Scan for the cell matching the given text and deliver its [x, y] coordinate at center. 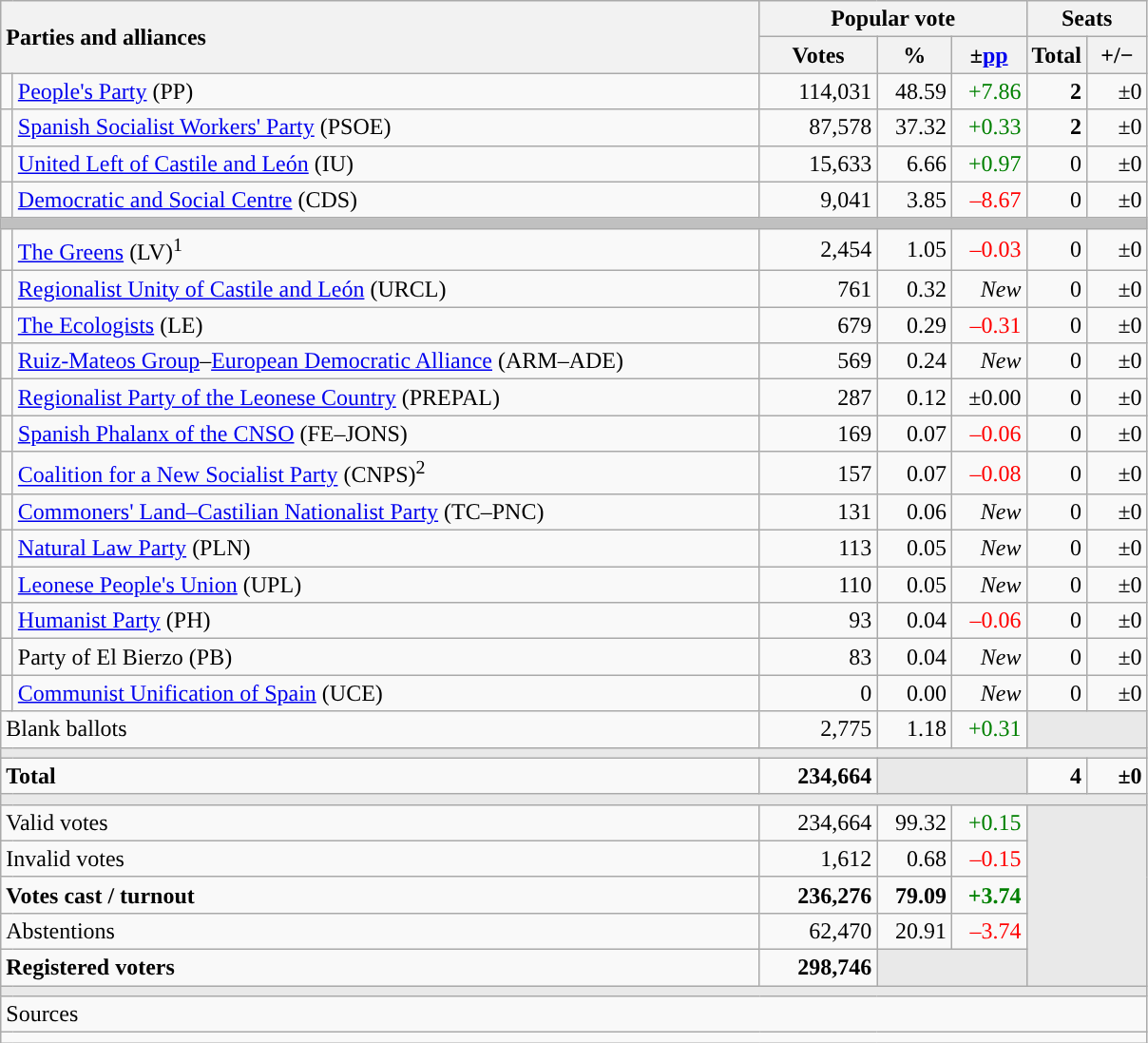
United Left of Castile and León (IU) [386, 164]
83 [818, 657]
Popular vote [893, 19]
287 [818, 397]
+0.31 [988, 729]
114,031 [818, 91]
48.59 [914, 91]
6.66 [914, 164]
298,746 [818, 967]
20.91 [914, 931]
–8.67 [988, 200]
Communist Unification of Spain (UCE) [386, 693]
Commoners' Land–Castilian Nationalist Party (TC–PNC) [386, 512]
The Greens (LV)1 [386, 249]
Humanist Party (PH) [386, 621]
–0.03 [988, 249]
Seats [1087, 19]
+0.33 [988, 127]
0.12 [914, 397]
1,612 [818, 859]
37.32 [914, 127]
Abstentions [380, 931]
679 [818, 325]
+7.86 [988, 91]
–0.31 [988, 325]
93 [818, 621]
99.32 [914, 822]
Registered voters [380, 967]
Parties and alliances [380, 37]
131 [818, 512]
–0.08 [988, 473]
Spanish Socialist Workers' Party (PSOE) [386, 127]
+0.97 [988, 164]
0.00 [914, 693]
4 [1057, 776]
0.29 [914, 325]
Spanish Phalanx of the CNSO (FE–JONS) [386, 434]
Valid votes [380, 822]
761 [818, 289]
Coalition for a New Socialist Party (CNPS)2 [386, 473]
113 [818, 549]
236,276 [818, 895]
169 [818, 434]
% [914, 55]
0.32 [914, 289]
2,775 [818, 729]
Blank ballots [380, 729]
1.18 [914, 729]
0.06 [914, 512]
79.09 [914, 895]
3.85 [914, 200]
87,578 [818, 127]
+0.15 [988, 822]
+3.74 [988, 895]
Leonese People's Union (UPL) [386, 585]
110 [818, 585]
±pp [988, 55]
People's Party (PP) [386, 91]
Invalid votes [380, 859]
Party of El Bierzo (PB) [386, 657]
569 [818, 361]
9,041 [818, 200]
The Ecologists (LE) [386, 325]
Sources [574, 1014]
0.24 [914, 361]
2,454 [818, 249]
Votes [818, 55]
Regionalist Unity of Castile and León (URCL) [386, 289]
Votes cast / turnout [380, 895]
Democratic and Social Centre (CDS) [386, 200]
62,470 [818, 931]
0.68 [914, 859]
157 [818, 473]
Regionalist Party of the Leonese Country (PREPAL) [386, 397]
–3.74 [988, 931]
Natural Law Party (PLN) [386, 549]
15,633 [818, 164]
–0.15 [988, 859]
+/− [1118, 55]
±0.00 [988, 397]
Ruiz-Mateos Group–European Democratic Alliance (ARM–ADE) [386, 361]
1.05 [914, 249]
